Pinpoint the cell where the given text exists, returning its (X, Y) midpoint coordinate. 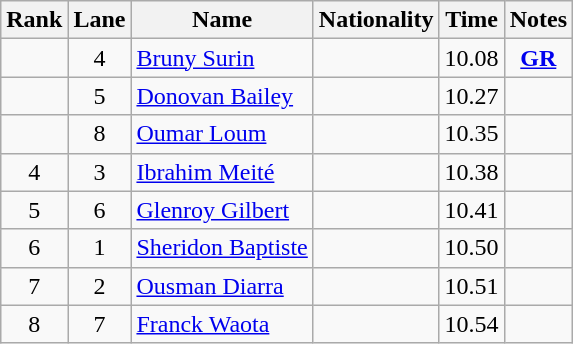
Ousman Diarra (222, 286)
10.38 (472, 172)
3 (100, 172)
2 (100, 286)
Rank (34, 20)
Donovan Bailey (222, 96)
10.41 (472, 210)
1 (100, 248)
10.08 (472, 58)
Notes (538, 20)
Sheridon Baptiste (222, 248)
Lane (100, 20)
Time (472, 20)
Franck Waota (222, 324)
Glenroy Gilbert (222, 210)
Name (222, 20)
10.51 (472, 286)
Oumar Loum (222, 134)
Ibrahim Meité (222, 172)
10.54 (472, 324)
GR (538, 58)
10.35 (472, 134)
Nationality (376, 20)
10.50 (472, 248)
10.27 (472, 96)
Bruny Surin (222, 58)
